Search for the cell housing the specified text and yield its [x, y] center coordinate. 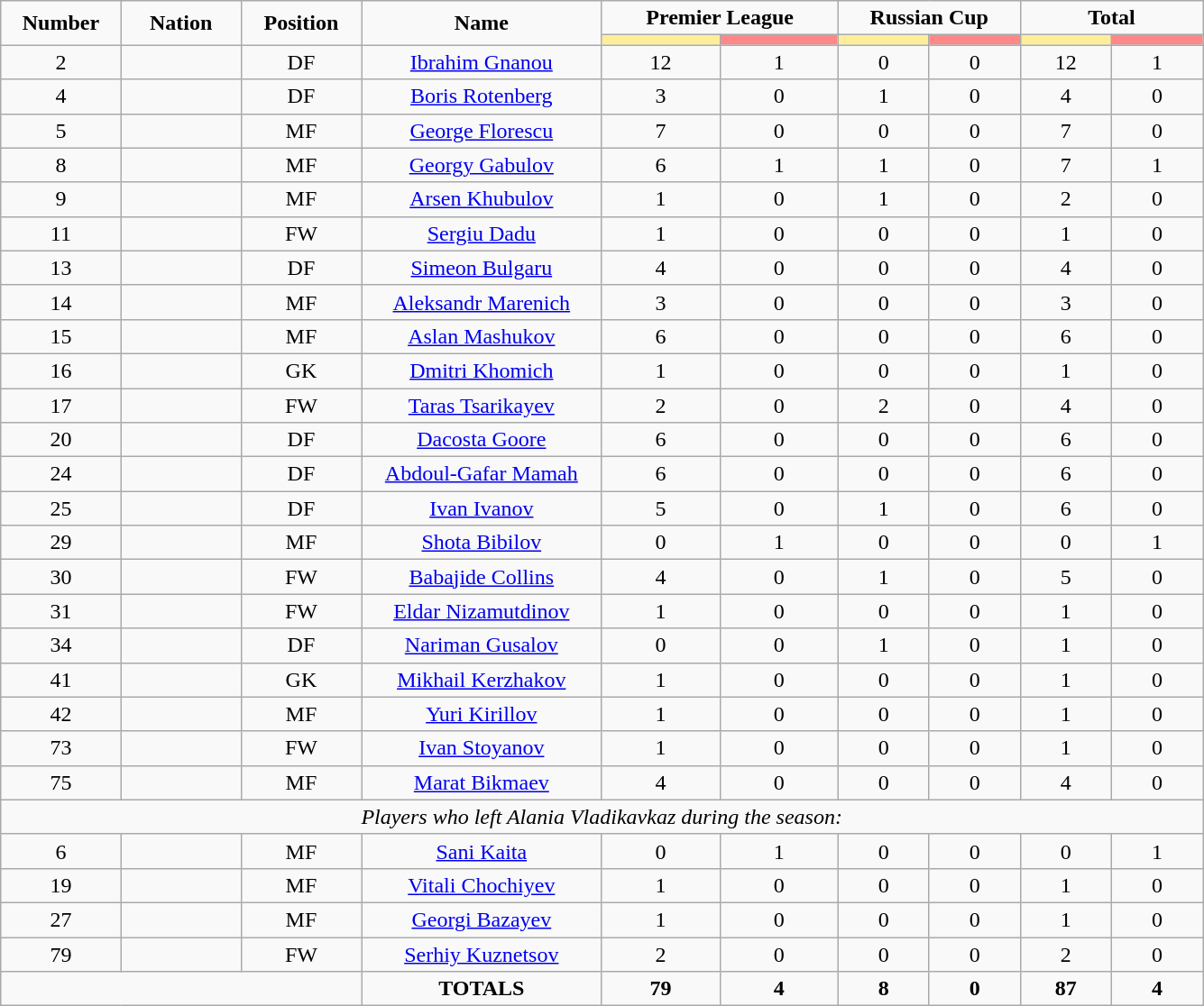
14 [61, 302]
42 [61, 714]
Aslan Mashukov [482, 336]
9 [61, 199]
75 [61, 782]
Sergiu Dadu [482, 233]
Arsen Khubulov [482, 199]
Number [61, 23]
30 [61, 577]
Dmitri Khomich [482, 370]
Taras Tsarikayev [482, 405]
Dacosta Goore [482, 440]
87 [1066, 989]
Russian Cup [929, 18]
11 [61, 233]
41 [61, 680]
Marat Bikmaev [482, 782]
Serhiy Kuznetsov [482, 955]
Premier League [720, 18]
17 [61, 405]
Name [482, 23]
Ibrahim Gnanou [482, 62]
34 [61, 645]
TOTALS [482, 989]
Abdoul-Gafar Mamah [482, 474]
Ivan Ivanov [482, 508]
Total [1111, 18]
13 [61, 268]
24 [61, 474]
Nation [180, 23]
Boris Rotenberg [482, 96]
19 [61, 885]
27 [61, 919]
16 [61, 370]
Nariman Gusalov [482, 645]
Simeon Bulgaru [482, 268]
Eldar Nizamutdinov [482, 611]
31 [61, 611]
Sani Kaita [482, 851]
Ivan Stoyanov [482, 748]
25 [61, 508]
Shota Bibilov [482, 543]
Vitali Chochiyev [482, 885]
Georgi Bazayev [482, 919]
15 [61, 336]
Mikhail Kerzhakov [482, 680]
George Florescu [482, 131]
Aleksandr Marenich [482, 302]
Babajide Collins [482, 577]
Georgy Gabulov [482, 165]
20 [61, 440]
Players who left Alania Vladikavkaz during the season: [602, 817]
Yuri Kirillov [482, 714]
Position [301, 23]
29 [61, 543]
73 [61, 748]
